Return the (x, y) coordinate for the center point of the cell that contains the specified text.  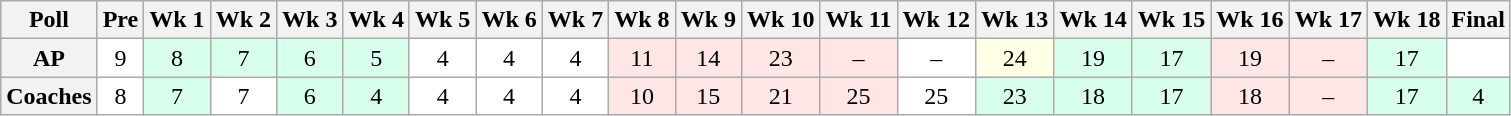
Wk 13 (1014, 20)
10 (642, 96)
5 (376, 58)
Pre (120, 20)
Wk 5 (442, 20)
Coaches (49, 96)
Wk 15 (1171, 20)
Wk 10 (781, 20)
Wk 8 (642, 20)
15 (708, 96)
Wk 12 (936, 20)
Wk 6 (509, 20)
Wk 16 (1250, 20)
Wk 11 (858, 20)
Wk 4 (376, 20)
21 (781, 96)
Wk 17 (1328, 20)
Wk 7 (575, 20)
9 (120, 58)
24 (1014, 58)
14 (708, 58)
AP (49, 58)
Final (1478, 20)
Wk 18 (1407, 20)
11 (642, 58)
Wk 14 (1093, 20)
Poll (49, 20)
Wk 3 (310, 20)
Wk 2 (243, 20)
Wk 1 (177, 20)
Wk 9 (708, 20)
